Detect which cell encompasses the target text, then output its (x, y) center coordinate. 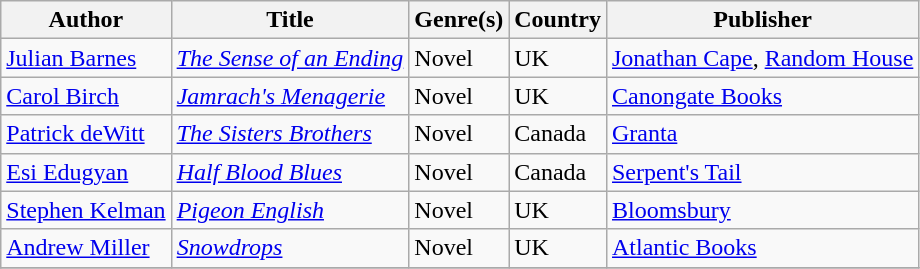
Serpent's Tail (762, 172)
Esi Edugyan (86, 172)
The Sense of an Ending (290, 58)
Carol Birch (86, 96)
Title (290, 20)
Stephen Kelman (86, 210)
The Sisters Brothers (290, 134)
Pigeon English (290, 210)
Half Blood Blues (290, 172)
Atlantic Books (762, 248)
Jonathan Cape, Random House (762, 58)
Country (558, 20)
Granta (762, 134)
Jamrach's Menagerie (290, 96)
Author (86, 20)
Canongate Books (762, 96)
Publisher (762, 20)
Patrick deWitt (86, 134)
Genre(s) (459, 20)
Bloomsbury (762, 210)
Andrew Miller (86, 248)
Julian Barnes (86, 58)
Snowdrops (290, 248)
